Find where the given text appears and provide that cell's center as (x, y) coordinate. 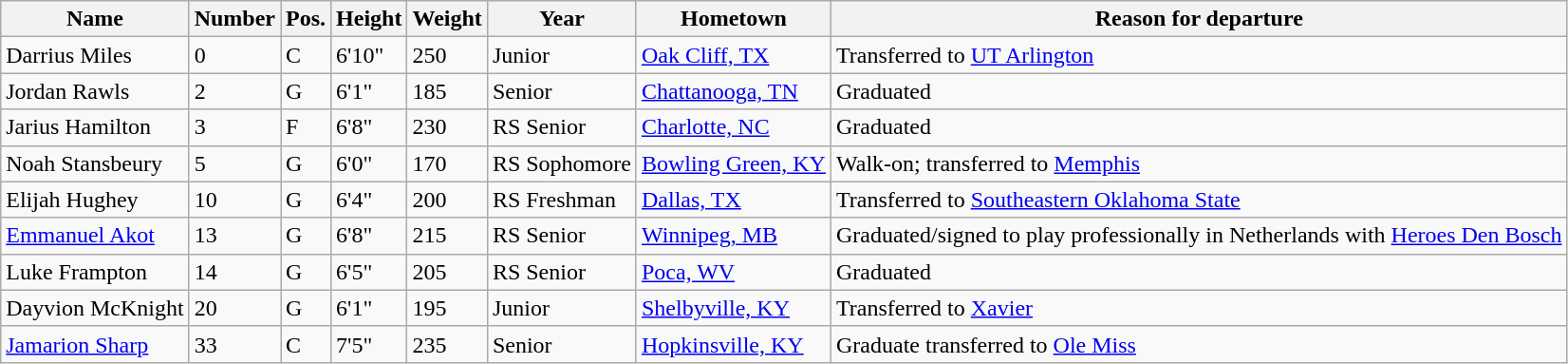
Name (95, 19)
Bowling Green, KY (733, 163)
2 (234, 91)
3 (234, 127)
Darrius Miles (95, 55)
Number (234, 19)
Poca, WV (733, 272)
13 (234, 236)
6'0" (369, 163)
Transferred to UT Arlington (1199, 55)
6'10" (369, 55)
Dayvion McKnight (95, 308)
Transferred to Southeastern Oklahoma State (1199, 200)
6'5" (369, 272)
185 (447, 91)
Jordan Rawls (95, 91)
Winnipeg, MB (733, 236)
Height (369, 19)
7'5" (369, 344)
Hopkinsville, KY (733, 344)
33 (234, 344)
6'4" (369, 200)
235 (447, 344)
Jarius Hamilton (95, 127)
14 (234, 272)
10 (234, 200)
205 (447, 272)
Reason for departure (1199, 19)
5 (234, 163)
Elijah Hughey (95, 200)
20 (234, 308)
Luke Frampton (95, 272)
195 (447, 308)
Chattanooga, TN (733, 91)
RS Freshman (562, 200)
Jamarion Sharp (95, 344)
Noah Stansbeury (95, 163)
250 (447, 55)
Charlotte, NC (733, 127)
Oak Cliff, TX (733, 55)
Dallas, TX (733, 200)
Weight (447, 19)
Pos. (306, 19)
0 (234, 55)
Hometown (733, 19)
Transferred to Xavier (1199, 308)
215 (447, 236)
200 (447, 200)
F (306, 127)
Emmanuel Akot (95, 236)
Graduated/signed to play professionally in Netherlands with Heroes Den Bosch (1199, 236)
Shelbyville, KY (733, 308)
Graduate transferred to Ole Miss (1199, 344)
170 (447, 163)
Walk-on; transferred to Memphis (1199, 163)
RS Sophomore (562, 163)
230 (447, 127)
Year (562, 19)
